Pinpoint the cell where the given text exists, returning its [x, y] midpoint coordinate. 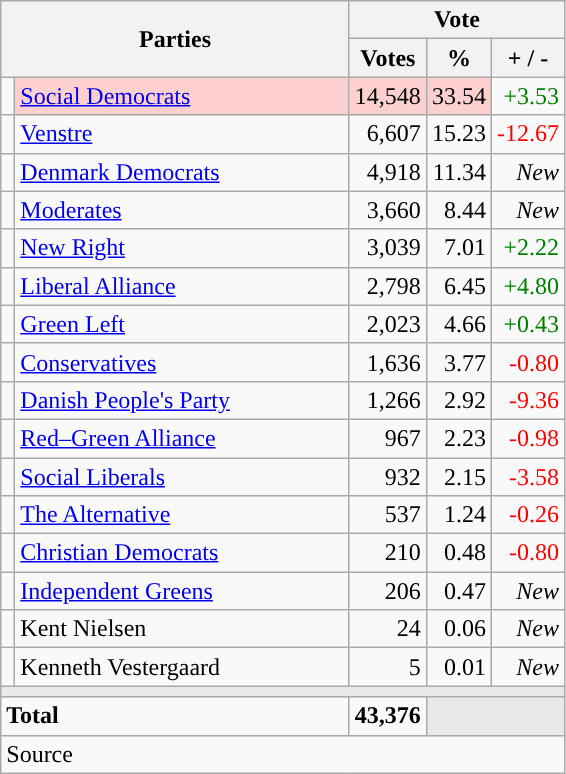
+4.80 [528, 286]
Red–Green Alliance [182, 438]
Kent Nielsen [182, 629]
-12.67 [528, 134]
2.92 [458, 400]
+3.53 [528, 96]
Denmark Democrats [182, 172]
Parties [176, 39]
932 [388, 477]
6,607 [388, 134]
6.45 [458, 286]
Source [283, 754]
210 [388, 553]
-9.36 [528, 400]
+0.43 [528, 324]
3.77 [458, 362]
Total [176, 716]
Liberal Alliance [182, 286]
+ / - [528, 58]
8.44 [458, 210]
+2.22 [528, 248]
Vote [456, 20]
-0.98 [528, 438]
Conservatives [182, 362]
967 [388, 438]
-0.26 [528, 515]
4.66 [458, 324]
7.01 [458, 248]
14,548 [388, 96]
Moderates [182, 210]
Danish People's Party [182, 400]
2,798 [388, 286]
3,660 [388, 210]
New Right [182, 248]
Kenneth Vestergaard [182, 667]
15.23 [458, 134]
11.34 [458, 172]
Christian Democrats [182, 553]
The Alternative [182, 515]
Venstre [182, 134]
206 [388, 591]
2.23 [458, 438]
Independent Greens [182, 591]
3,039 [388, 248]
5 [388, 667]
1,266 [388, 400]
0.06 [458, 629]
% [458, 58]
2,023 [388, 324]
2.15 [458, 477]
537 [388, 515]
Social Liberals [182, 477]
0.48 [458, 553]
Social Democrats [182, 96]
1,636 [388, 362]
43,376 [388, 716]
1.24 [458, 515]
0.47 [458, 591]
0.01 [458, 667]
Votes [388, 58]
4,918 [388, 172]
24 [388, 629]
33.54 [458, 96]
Green Left [182, 324]
-3.58 [528, 477]
